For the text-containing cell, return its midpoint in (X, Y) coordinate format. 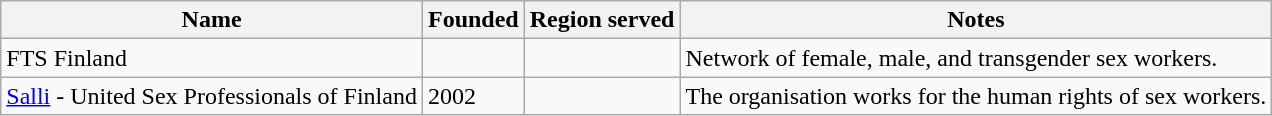
Notes (976, 20)
FTS Finland (212, 58)
Salli - United Sex Professionals of Finland (212, 96)
Region served (602, 20)
Founded (473, 20)
2002 (473, 96)
The organisation works for the human rights of sex workers. (976, 96)
Network of female, male, and transgender sex workers. (976, 58)
Name (212, 20)
